Provide the (x, y) coordinate of the cell's center where the given text is located.  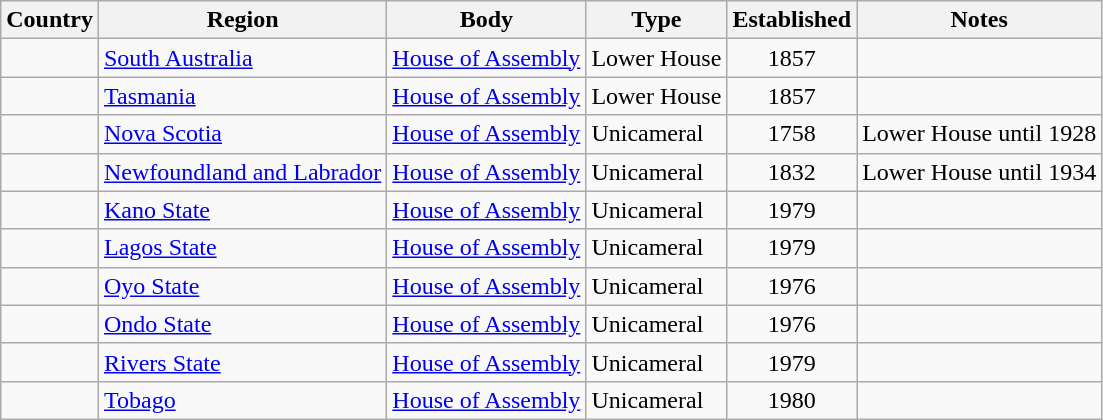
Country (50, 20)
Rivers State (242, 362)
Tobago (242, 400)
Kano State (242, 210)
Oyo State (242, 286)
Lower House until 1928 (980, 134)
1980 (792, 400)
Body (486, 20)
Lagos State (242, 248)
Lower House until 1934 (980, 172)
1758 (792, 134)
Tasmania (242, 96)
Established (792, 20)
South Australia (242, 58)
Type (656, 20)
Ondo State (242, 324)
Nova Scotia (242, 134)
Newfoundland and Labrador (242, 172)
1832 (792, 172)
Region (242, 20)
Notes (980, 20)
